Provide the (X, Y) coordinate of the cell's center where the given text is located.  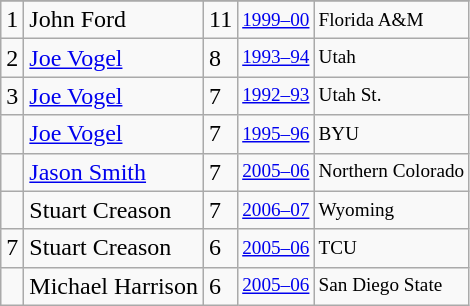
1 (12, 20)
Utah (392, 58)
Florida A&M (392, 20)
BYU (392, 134)
11 (220, 20)
Wyoming (392, 210)
8 (220, 58)
1999–00 (276, 20)
Michael Harrison (114, 286)
San Diego State (392, 286)
Northern Colorado (392, 172)
John Ford (114, 20)
2 (12, 58)
Jason Smith (114, 172)
1993–94 (276, 58)
3 (12, 96)
Utah St. (392, 96)
TCU (392, 248)
2006–07 (276, 210)
1992–93 (276, 96)
1995–96 (276, 134)
